Pinpoint the cell where the given text exists, returning its [x, y] midpoint coordinate. 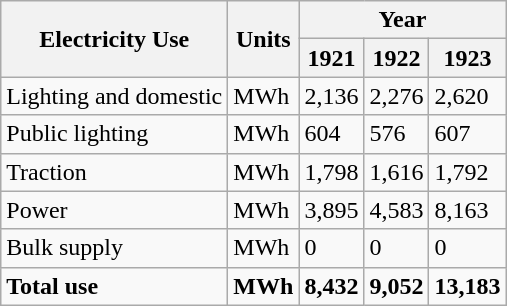
9,052 [396, 286]
1922 [396, 58]
1923 [468, 58]
Power [114, 210]
2,136 [332, 96]
Units [264, 39]
2,276 [396, 96]
Lighting and domestic [114, 96]
Bulk supply [114, 248]
1,792 [468, 172]
607 [468, 134]
Traction [114, 172]
2,620 [468, 96]
8,432 [332, 286]
604 [332, 134]
Electricity Use [114, 39]
4,583 [396, 210]
1,616 [396, 172]
1921 [332, 58]
8,163 [468, 210]
Public lighting [114, 134]
13,183 [468, 286]
1,798 [332, 172]
Year [402, 20]
Total use [114, 286]
576 [396, 134]
3,895 [332, 210]
